Provide the [X, Y] coordinate of the cell's center where the given text is located.  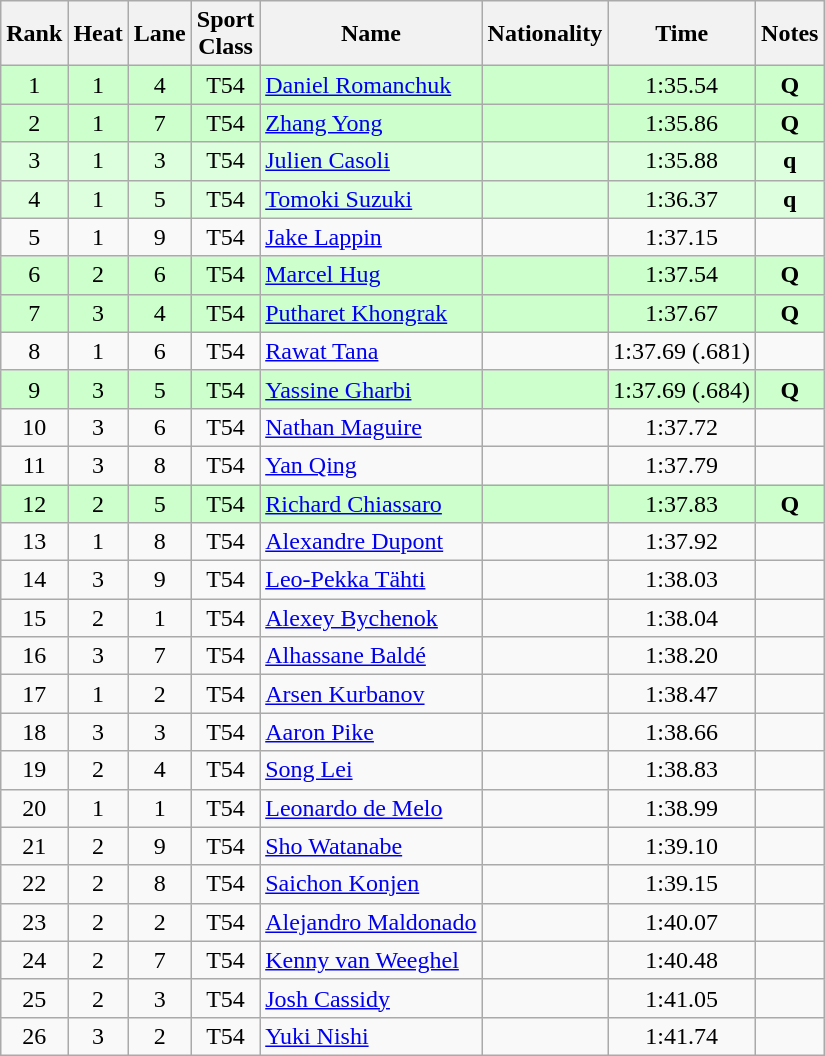
Richard Chiassaro [371, 503]
Aaron Pike [371, 732]
SportClass [225, 34]
11 [34, 465]
Saichon Konjen [371, 884]
1:37.72 [682, 427]
1:39.10 [682, 846]
Yassine Gharbi [371, 389]
Time [682, 34]
Daniel Romanchuk [371, 85]
Alexandre Dupont [371, 542]
23 [34, 922]
17 [34, 694]
1:37.69 (.684) [682, 389]
1:36.37 [682, 199]
Julien Casoli [371, 161]
1:41.05 [682, 998]
1:37.54 [682, 275]
Jake Lappin [371, 237]
1:37.15 [682, 237]
24 [34, 960]
Marcel Hug [371, 275]
Leonardo de Melo [371, 808]
1:37.67 [682, 313]
Josh Cassidy [371, 998]
19 [34, 770]
Lane [160, 34]
Arsen Kurbanov [371, 694]
1:39.15 [682, 884]
1:38.83 [682, 770]
1:37.83 [682, 503]
1:37.79 [682, 465]
1:35.86 [682, 123]
13 [34, 542]
21 [34, 846]
Zhang Yong [371, 123]
1:40.48 [682, 960]
Putharet Khongrak [371, 313]
Rank [34, 34]
1:35.88 [682, 161]
Yan Qing [371, 465]
Rawat Tana [371, 351]
Tomoki Suzuki [371, 199]
1:37.69 (.681) [682, 351]
1:37.92 [682, 542]
20 [34, 808]
Nationality [545, 34]
1:40.07 [682, 922]
1:38.20 [682, 656]
18 [34, 732]
14 [34, 580]
10 [34, 427]
15 [34, 618]
1:38.04 [682, 618]
25 [34, 998]
Alexey Bychenok [371, 618]
Leo-Pekka Tähti [371, 580]
Kenny van Weeghel [371, 960]
Sho Watanabe [371, 846]
Heat [98, 34]
1:38.47 [682, 694]
26 [34, 1036]
Name [371, 34]
22 [34, 884]
1:38.66 [682, 732]
Notes [790, 34]
16 [34, 656]
1:38.03 [682, 580]
12 [34, 503]
Song Lei [371, 770]
1:38.99 [682, 808]
Nathan Maguire [371, 427]
Alejandro Maldonado [371, 922]
Yuki Nishi [371, 1036]
1:41.74 [682, 1036]
Alhassane Baldé [371, 656]
1:35.54 [682, 85]
